Provide the [X, Y] coordinate of the cell's center where the given text is located.  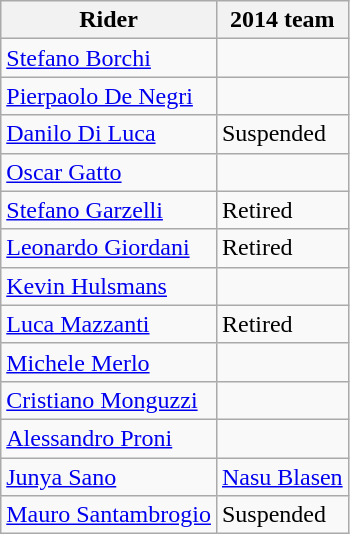
Alessandro Proni [109, 438]
Luca Mazzanti [109, 324]
Pierpaolo De Negri [109, 96]
Kevin Hulsmans [109, 286]
Mauro Santambrogio [109, 515]
Danilo Di Luca [109, 134]
Nasu Blasen [282, 477]
Leonardo Giordani [109, 248]
Cristiano Monguzzi [109, 400]
Michele Merlo [109, 362]
2014 team [282, 20]
Rider [109, 20]
Junya Sano [109, 477]
Oscar Gatto [109, 172]
Stefano Garzelli [109, 210]
Stefano Borchi [109, 58]
